Find where the given text appears and provide that cell's center as (X, Y) coordinate. 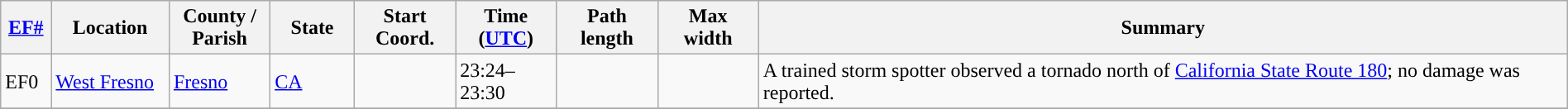
Max width (708, 28)
CA (313, 81)
Path length (607, 28)
A trained storm spotter observed a tornado north of California State Route 180; no damage was reported. (1163, 81)
Time (UTC) (506, 28)
County / Parish (219, 28)
Summary (1163, 28)
Start Coord. (404, 28)
EF0 (26, 81)
Fresno (219, 81)
23:24–23:30 (506, 81)
Location (111, 28)
EF# (26, 28)
State (313, 28)
West Fresno (111, 81)
